Find where the given text appears and provide that cell's center as [x, y] coordinate. 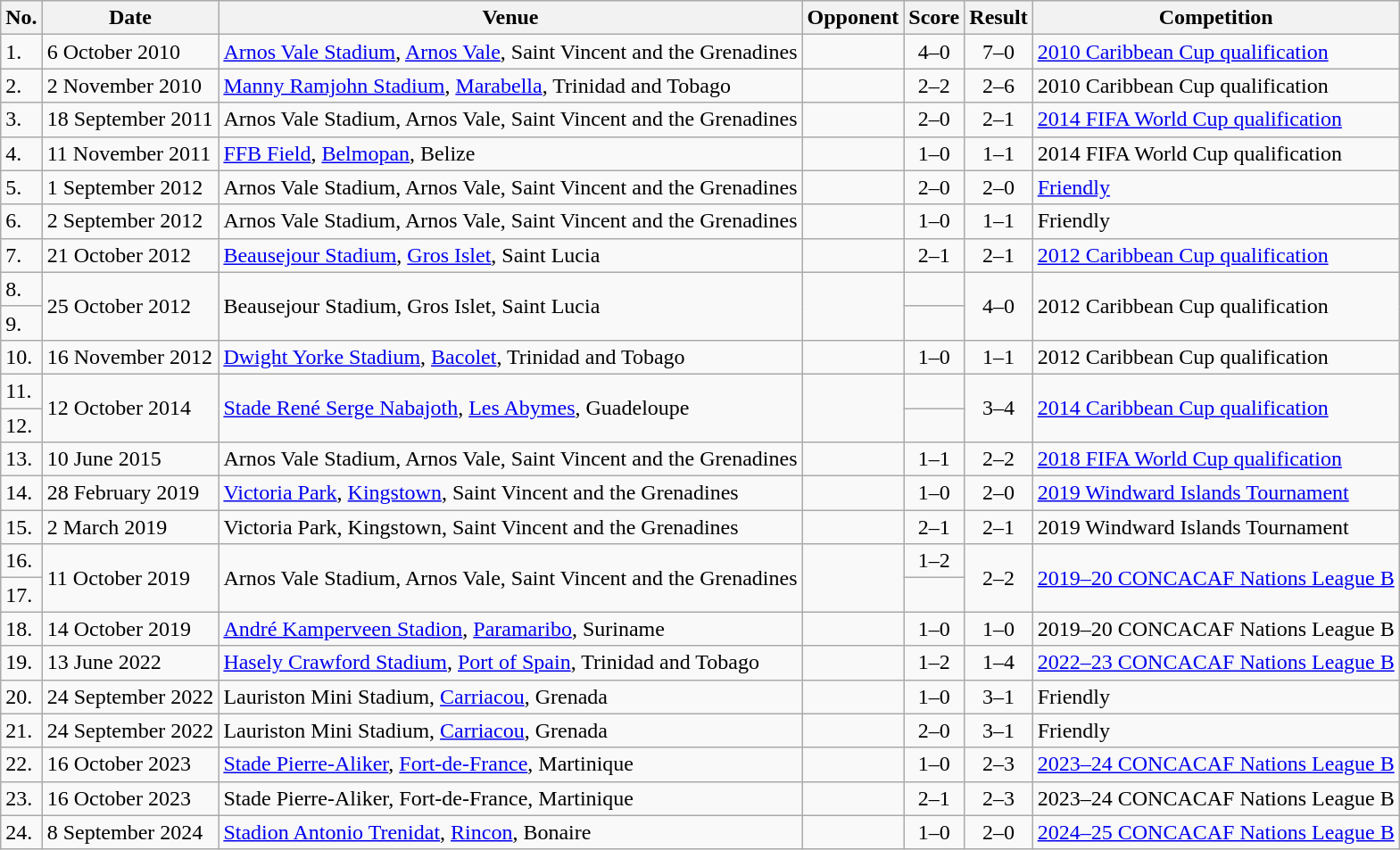
5. [21, 187]
20. [21, 697]
FFB Field, Belmopan, Belize [510, 153]
3. [21, 120]
Competition [1215, 18]
2 November 2010 [130, 86]
3–4 [998, 408]
Result [998, 18]
22. [21, 764]
14. [21, 493]
23. [21, 798]
10. [21, 357]
2022–23 CONCACAF Nations League B [1215, 663]
8. [21, 289]
Stade René Serge Nabajoth, Les Abymes, Guadeloupe [510, 408]
No. [21, 18]
25 October 2012 [130, 306]
1. [21, 52]
14 October 2019 [130, 629]
6 October 2010 [130, 52]
2–6 [998, 86]
Score [934, 18]
13 June 2022 [130, 663]
24. [21, 832]
2. [21, 86]
8 September 2024 [130, 832]
21 October 2012 [130, 255]
18. [21, 629]
11 November 2011 [130, 153]
6. [21, 221]
Dwight Yorke Stadium, Bacolet, Trinidad and Tobago [510, 357]
Stadion Antonio Trenidat, Rincon, Bonaire [510, 832]
2014 Caribbean Cup qualification [1215, 408]
16 November 2012 [130, 357]
12. [21, 425]
28 February 2019 [130, 493]
Manny Ramjohn Stadium, Marabella, Trinidad and Tobago [510, 86]
2 September 2012 [130, 221]
1–4 [998, 663]
1 September 2012 [130, 187]
9. [21, 323]
Hasely Crawford Stadium, Port of Spain, Trinidad and Tobago [510, 663]
13. [21, 459]
2 March 2019 [130, 527]
18 September 2011 [130, 120]
17. [21, 595]
11 October 2019 [130, 578]
Venue [510, 18]
16. [21, 561]
12 October 2014 [130, 408]
21. [21, 730]
11. [21, 391]
2018 FIFA World Cup qualification [1215, 459]
15. [21, 527]
2024–25 CONCACAF Nations League B [1215, 832]
7. [21, 255]
Date [130, 18]
Opponent [853, 18]
4. [21, 153]
19. [21, 663]
André Kamperveen Stadion, Paramaribo, Suriname [510, 629]
7–0 [998, 52]
10 June 2015 [130, 459]
